From the cell containing the given text, extract its center point as [x, y] coordinate. 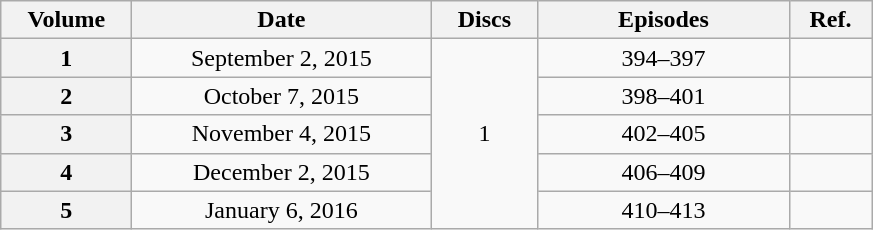
2 [66, 96]
394–397 [664, 58]
January 6, 2016 [282, 210]
Volume [66, 20]
December 2, 2015 [282, 172]
406–409 [664, 172]
402–405 [664, 134]
October 7, 2015 [282, 96]
Discs [484, 20]
Date [282, 20]
Ref. [830, 20]
Episodes [664, 20]
4 [66, 172]
September 2, 2015 [282, 58]
3 [66, 134]
410–413 [664, 210]
November 4, 2015 [282, 134]
398–401 [664, 96]
5 [66, 210]
